Find where the given text appears and provide that cell's center as [X, Y] coordinate. 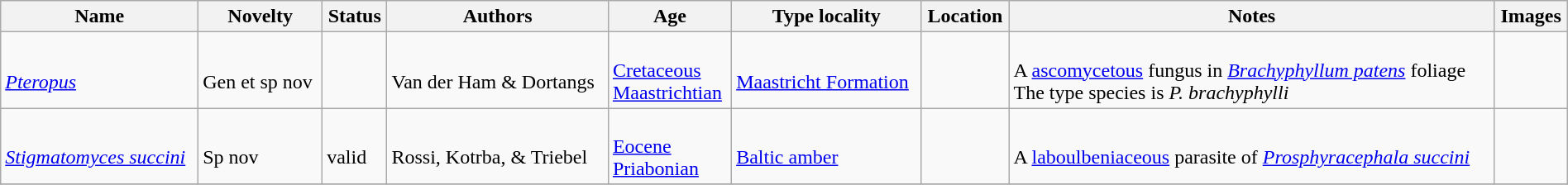
Name [99, 17]
Location [965, 17]
Rossi, Kotrba, & Triebel [498, 146]
Sp nov [261, 146]
Stigmatomyces succini [99, 146]
Baltic amber [827, 146]
valid [355, 146]
CretaceousMaastrichtian [670, 70]
Type locality [827, 17]
Gen et sp nov [261, 70]
EocenePriabonian [670, 146]
Novelty [261, 17]
Van der Ham & Dortangs [498, 70]
Notes [1252, 17]
A ascomycetous fungus in Brachyphyllum patens foliageThe type species is P. brachyphylli [1252, 70]
Maastricht Formation [827, 70]
A laboulbeniaceous parasite of Prosphyracephala succini [1252, 146]
Pteropus [99, 70]
Status [355, 17]
Age [670, 17]
Authors [498, 17]
Images [1531, 17]
